Provide the (X, Y) coordinate of the cell's center where the given text is located.  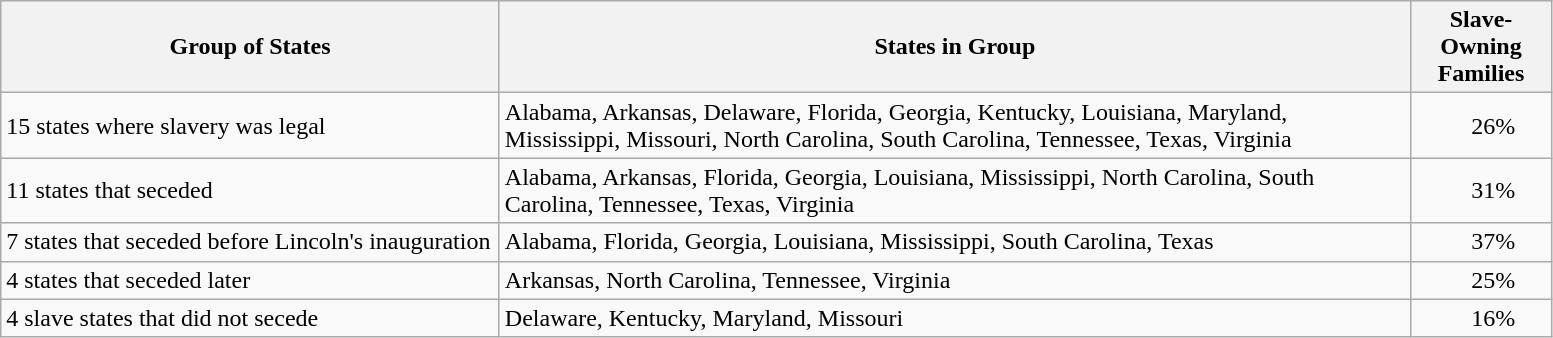
4 states that seceded later (250, 280)
31% (1480, 190)
Alabama, Arkansas, Florida, Georgia, Louisiana, Mississippi, North Carolina, South Carolina, Tennessee, Texas, Virginia (954, 190)
Delaware, Kentucky, Maryland, Missouri (954, 318)
Group of States (250, 47)
11 states that seceded (250, 190)
25% (1480, 280)
7 states that seceded before Lincoln's inauguration (250, 242)
15 states where slavery was legal (250, 126)
States in Group (954, 47)
37% (1480, 242)
26% (1480, 126)
Slave-Owning Families (1480, 47)
4 slave states that did not secede (250, 318)
Alabama, Florida, Georgia, Louisiana, Mississippi, South Carolina, Texas (954, 242)
16% (1480, 318)
Arkansas, North Carolina, Tennessee, Virginia (954, 280)
